Output the [X, Y] coordinate of the center of the cell containing the given text.  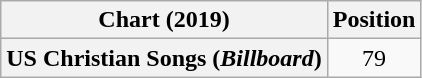
Chart (2019) [164, 20]
Position [374, 20]
US Christian Songs (Billboard) [164, 58]
79 [374, 58]
